For the text-containing cell, return its midpoint in [X, Y] coordinate format. 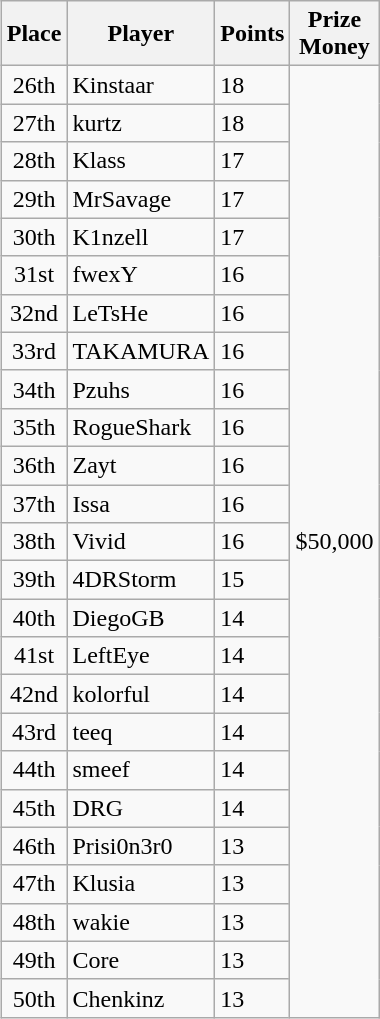
DiegoGB [141, 618]
39th [34, 580]
smeef [141, 770]
46th [34, 846]
Issa [141, 503]
43rd [34, 732]
fwexY [141, 275]
50th [34, 998]
27th [34, 123]
28th [34, 161]
Chenkinz [141, 998]
Zayt [141, 465]
RogueShark [141, 427]
40th [34, 618]
32nd [34, 313]
Place [34, 34]
36th [34, 465]
TAKAMURA [141, 351]
kurtz [141, 123]
Prisi0n3r0 [141, 846]
DRG [141, 808]
Klusia [141, 884]
48th [34, 922]
38th [34, 542]
teeq [141, 732]
4DRStorm [141, 580]
Player [141, 34]
K1nzell [141, 237]
LeftEye [141, 656]
Core [141, 960]
Kinstaar [141, 85]
$50,000 [334, 542]
35th [34, 427]
Prize Money [334, 34]
15 [252, 580]
26th [34, 85]
wakie [141, 922]
42nd [34, 694]
Pzuhs [141, 389]
37th [34, 503]
Vivid [141, 542]
Klass [141, 161]
47th [34, 884]
45th [34, 808]
31st [34, 275]
30th [34, 237]
MrSavage [141, 199]
44th [34, 770]
49th [34, 960]
34th [34, 389]
33rd [34, 351]
Points [252, 34]
kolorful [141, 694]
LeTsHe [141, 313]
41st [34, 656]
29th [34, 199]
